Pinpoint the cell where the given text exists, returning its (X, Y) midpoint coordinate. 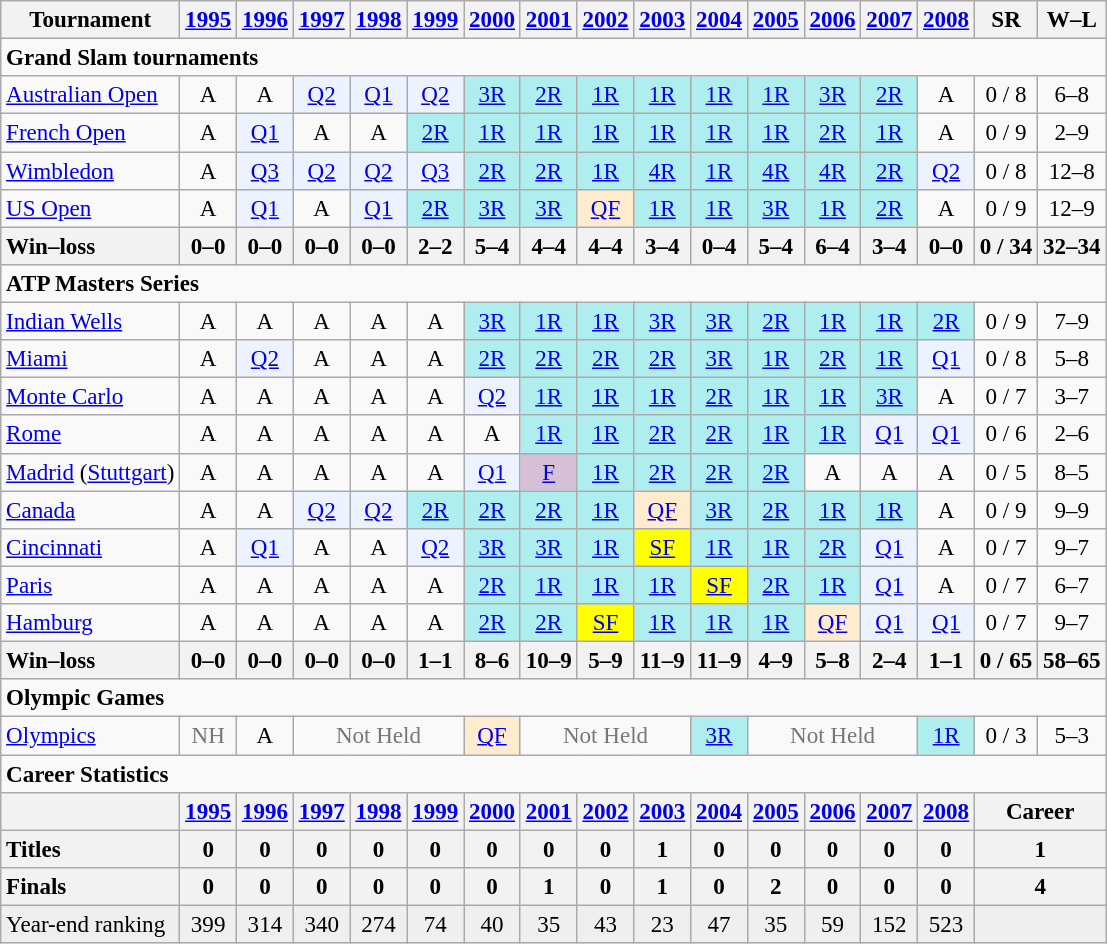
340 (322, 925)
0 / 5 (1006, 472)
Year-end ranking (90, 925)
Olympics (90, 736)
12–9 (1072, 209)
40 (492, 925)
0 / 65 (1006, 661)
47 (720, 925)
Grand Slam tournaments (554, 58)
Career Statistics (554, 774)
2–2 (436, 246)
2–6 (1072, 435)
23 (662, 925)
4–9 (776, 661)
32–34 (1072, 246)
ATP Masters Series (554, 284)
Finals (90, 887)
2 (776, 887)
152 (890, 925)
6–4 (832, 246)
Canada (90, 510)
59 (832, 925)
6–7 (1072, 585)
Rome (90, 435)
Tournament (90, 20)
Miami (90, 359)
314 (266, 925)
4 (1040, 887)
0 / 34 (1006, 246)
5–3 (1072, 736)
0 / 3 (1006, 736)
NH (208, 736)
399 (208, 925)
0 / 6 (1006, 435)
7–9 (1072, 322)
Olympic Games (554, 698)
6–8 (1072, 95)
W–L (1072, 20)
2–9 (1072, 133)
Career (1040, 812)
Monte Carlo (90, 397)
3–7 (1072, 397)
523 (946, 925)
SR (1006, 20)
9–9 (1072, 510)
F (548, 472)
274 (378, 925)
French Open (90, 133)
Hamburg (90, 623)
43 (606, 925)
8–5 (1072, 472)
8–6 (492, 661)
Australian Open (90, 95)
74 (436, 925)
10–9 (548, 661)
Indian Wells (90, 322)
Madrid (Stuttgart) (90, 472)
Titles (90, 849)
US Open (90, 209)
Paris (90, 585)
Cincinnati (90, 548)
0–4 (720, 246)
2–4 (890, 661)
12–8 (1072, 171)
Wimbledon (90, 171)
5–9 (606, 661)
58–65 (1072, 661)
